Extract the (X, Y) coordinate from the center of the cell holding the provided text.  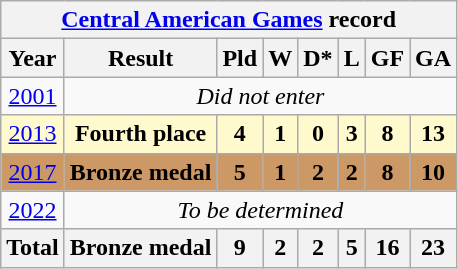
4 (240, 134)
L (352, 58)
To be determined (260, 210)
23 (434, 248)
Fourth place (140, 134)
2017 (33, 172)
16 (387, 248)
D* (318, 58)
2013 (33, 134)
13 (434, 134)
10 (434, 172)
Central American Games record (229, 20)
Result (140, 58)
2001 (33, 96)
3 (352, 134)
Total (33, 248)
GF (387, 58)
GA (434, 58)
2022 (33, 210)
Year (33, 58)
Did not enter (260, 96)
Pld (240, 58)
W (280, 58)
0 (318, 134)
9 (240, 248)
